For the text-containing cell, return its midpoint in (x, y) coordinate format. 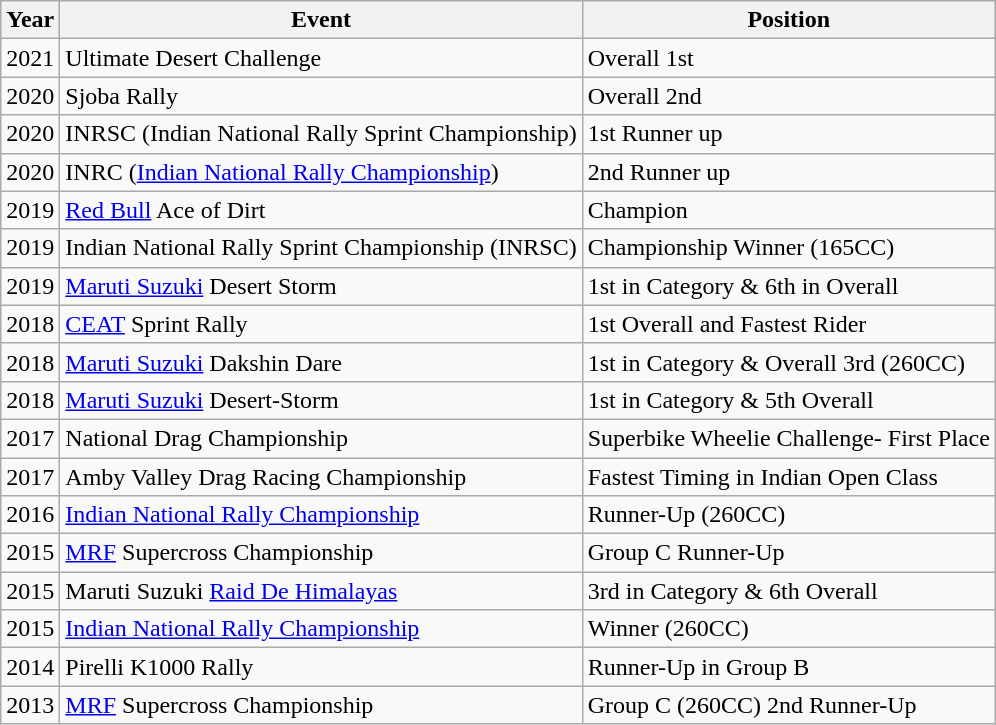
Maruti Suzuki Raid De Himalayas (321, 591)
Overall 1st (788, 58)
Runner-Up (260CC) (788, 515)
Maruti Suzuki Desert Storm (321, 286)
Amby Valley Drag Racing Championship (321, 477)
CEAT Sprint Rally (321, 324)
National Drag Championship (321, 438)
Sjoba Rally (321, 96)
Championship Winner (165CC) (788, 248)
2014 (30, 667)
2013 (30, 705)
Group C Runner-Up (788, 553)
Year (30, 20)
Group C (260CC) 2nd Runner-Up (788, 705)
INRC (Indian National Rally Championship) (321, 172)
Winner (260CC) (788, 629)
Maruti Suzuki Desert-Storm (321, 400)
Ultimate Desert Challenge (321, 58)
Fastest Timing in Indian Open Class (788, 477)
1st in Category & Overall 3rd (260CC) (788, 362)
1st Overall and Fastest Rider (788, 324)
3rd in Category & 6th Overall (788, 591)
Champion (788, 210)
2016 (30, 515)
2021 (30, 58)
1st Runner up (788, 134)
1st in Category & 6th in Overall (788, 286)
INRSC (Indian National Rally Sprint Championship) (321, 134)
Pirelli K1000 Rally (321, 667)
Overall 2nd (788, 96)
2nd Runner up (788, 172)
Runner-Up in Group B (788, 667)
Red Bull Ace of Dirt (321, 210)
Maruti Suzuki Dakshin Dare (321, 362)
1st in Category & 5th Overall (788, 400)
Superbike Wheelie Challenge- First Place (788, 438)
Position (788, 20)
Indian National Rally Sprint Championship (INRSC) (321, 248)
Event (321, 20)
